Find where the given text appears and provide that cell's center as [x, y] coordinate. 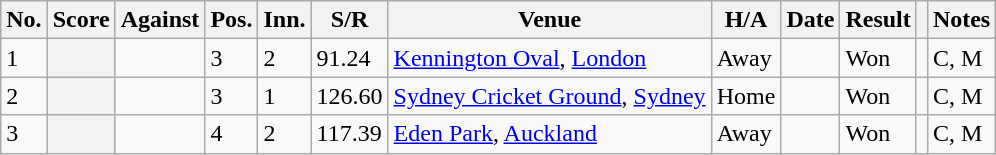
S/R [350, 20]
Against [160, 20]
Score [81, 20]
Kennington Oval, London [550, 58]
4 [232, 134]
91.24 [350, 58]
Venue [550, 20]
126.60 [350, 96]
No. [24, 20]
Result [878, 20]
Sydney Cricket Ground, Sydney [550, 96]
117.39 [350, 134]
Notes [961, 20]
Pos. [232, 20]
Date [810, 20]
Eden Park, Auckland [550, 134]
H/A [746, 20]
Inn. [284, 20]
Home [746, 96]
